Determine the [x, y] coordinate at the center of the cell enclosing the given text.  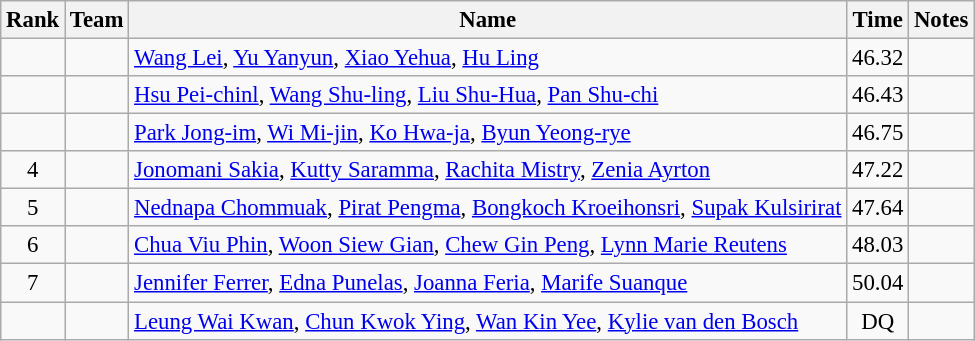
46.43 [878, 95]
46.32 [878, 58]
Jonomani Sakia, Kutty Saramma, Rachita Mistry, Zenia Ayrton [488, 170]
50.04 [878, 283]
Leung Wai Kwan, Chun Kwok Ying, Wan Kin Yee, Kylie van den Bosch [488, 321]
47.22 [878, 170]
Wang Lei, Yu Yanyun, Xiao Yehua, Hu Ling [488, 58]
Time [878, 20]
Hsu Pei-chinl, Wang Shu-ling, Liu Shu-Hua, Pan Shu-chi [488, 95]
Rank [33, 20]
4 [33, 170]
Jennifer Ferrer, Edna Punelas, Joanna Feria, Marife Suanque [488, 283]
Nednapa Chommuak, Pirat Pengma, Bongkoch Kroeihonsri, Supak Kulsirirat [488, 208]
7 [33, 283]
5 [33, 208]
Park Jong-im, Wi Mi-jin, Ko Hwa-ja, Byun Yeong-rye [488, 133]
Notes [942, 20]
47.64 [878, 208]
Name [488, 20]
DQ [878, 321]
46.75 [878, 133]
Team [97, 20]
6 [33, 245]
48.03 [878, 245]
Chua Viu Phin, Woon Siew Gian, Chew Gin Peng, Lynn Marie Reutens [488, 245]
